Identify which cell holds the provided text, then report its (x, y) central coordinate. 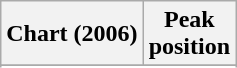
Peakposition (189, 34)
Chart (2006) (72, 34)
